Output the (X, Y) coordinate of the center of the cell containing the given text.  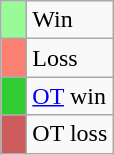
Win (70, 20)
OT win (70, 96)
Loss (70, 58)
OT loss (70, 134)
